Provide the (X, Y) coordinate of the cell's center where the given text is located.  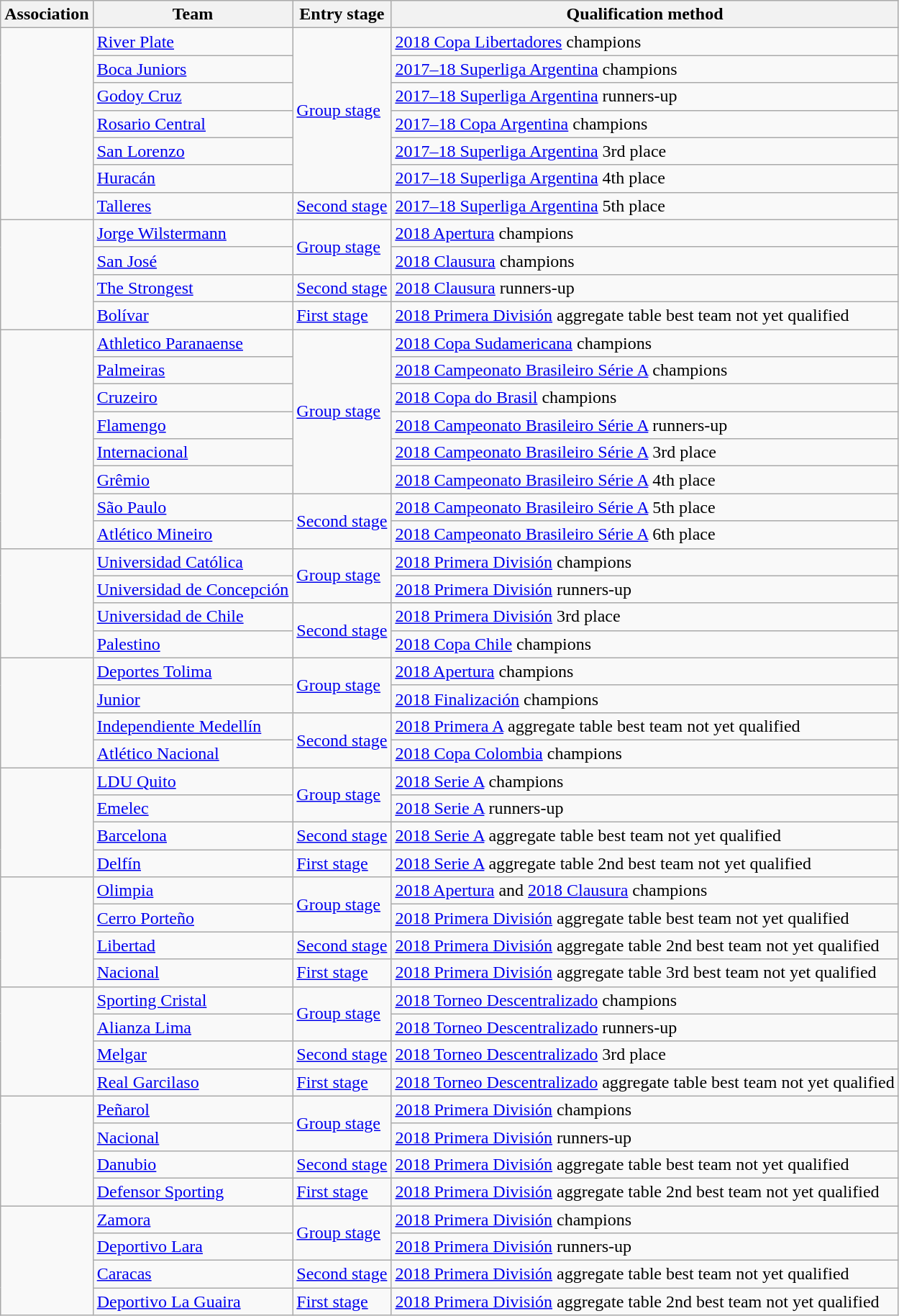
2018 Apertura and 2018 Clausura champions (644, 891)
2018 Serie A runners-up (644, 809)
Junior (193, 699)
2018 Primera A aggregate table best team not yet qualified (644, 726)
Cruzeiro (193, 398)
San Lorenzo (193, 151)
2018 Clausura champions (644, 260)
2018 Copa Colombia champions (644, 753)
LDU Quito (193, 781)
2018 Primera División 3rd place (644, 617)
2017–18 Superliga Argentina 3rd place (644, 151)
Atlético Nacional (193, 753)
Jorge Wilstermann (193, 233)
Melgar (193, 1055)
Sporting Cristal (193, 1000)
Libertad (193, 945)
2018 Serie A aggregate table 2nd best team not yet qualified (644, 863)
2018 Campeonato Brasileiro Série A 5th place (644, 507)
2017–18 Superliga Argentina 5th place (644, 206)
2018 Torneo Descentralizado 3rd place (644, 1055)
Defensor Sporting (193, 1192)
2017–18 Copa Argentina champions (644, 124)
Universidad Católica (193, 562)
Grêmio (193, 480)
Real Garcilaso (193, 1082)
Universidad de Concepción (193, 589)
Team (193, 14)
2018 Torneo Descentralizado runners-up (644, 1027)
Emelec (193, 809)
São Paulo (193, 507)
Zamora (193, 1220)
2018 Campeonato Brasileiro Série A runners-up (644, 425)
Atlético Mineiro (193, 535)
Peñarol (193, 1109)
Barcelona (193, 836)
Association (47, 14)
Universidad de Chile (193, 617)
Cerro Porteño (193, 918)
2018 Serie A champions (644, 781)
Rosario Central (193, 124)
Deportivo Lara (193, 1247)
2017–18 Superliga Argentina runners-up (644, 96)
San José (193, 260)
Qualification method (644, 14)
2018 Clausura runners-up (644, 288)
Bolívar (193, 315)
2018 Campeonato Brasileiro Série A champions (644, 371)
River Plate (193, 42)
Entry stage (342, 14)
2018 Campeonato Brasileiro Série A 4th place (644, 480)
Palmeiras (193, 371)
Danubio (193, 1164)
Alianza Lima (193, 1027)
Internacional (193, 453)
2018 Copa Chile champions (644, 644)
2017–18 Superliga Argentina champions (644, 69)
2018 Finalización champions (644, 699)
2018 Copa Libertadores champions (644, 42)
Boca Juniors (193, 69)
The Strongest (193, 288)
Huracán (193, 178)
Deportivo La Guaira (193, 1302)
Delfín (193, 863)
2018 Primera División aggregate table 3rd best team not yet qualified (644, 973)
2018 Serie A aggregate table best team not yet qualified (644, 836)
2018 Copa Sudamericana champions (644, 343)
2018 Torneo Descentralizado champions (644, 1000)
Talleres (193, 206)
Athletico Paranaense (193, 343)
Caracas (193, 1274)
Palestino (193, 644)
2018 Campeonato Brasileiro Série A 6th place (644, 535)
Olimpia (193, 891)
2018 Copa do Brasil champions (644, 398)
Godoy Cruz (193, 96)
Deportes Tolima (193, 671)
Flamengo (193, 425)
2017–18 Superliga Argentina 4th place (644, 178)
2018 Campeonato Brasileiro Série A 3rd place (644, 453)
2018 Torneo Descentralizado aggregate table best team not yet qualified (644, 1082)
Independiente Medellín (193, 726)
